Return (x, y) of the center of cell containing provided text 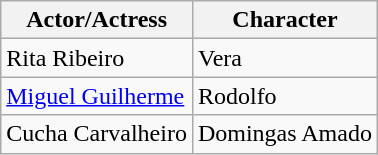
Character (284, 20)
Vera (284, 58)
Cucha Carvalheiro (97, 134)
Rodolfo (284, 96)
Rita Ribeiro (97, 58)
Domingas Amado (284, 134)
Miguel Guilherme (97, 96)
Actor/Actress (97, 20)
